Scan for the cell matching the given text and deliver its (X, Y) coordinate at center. 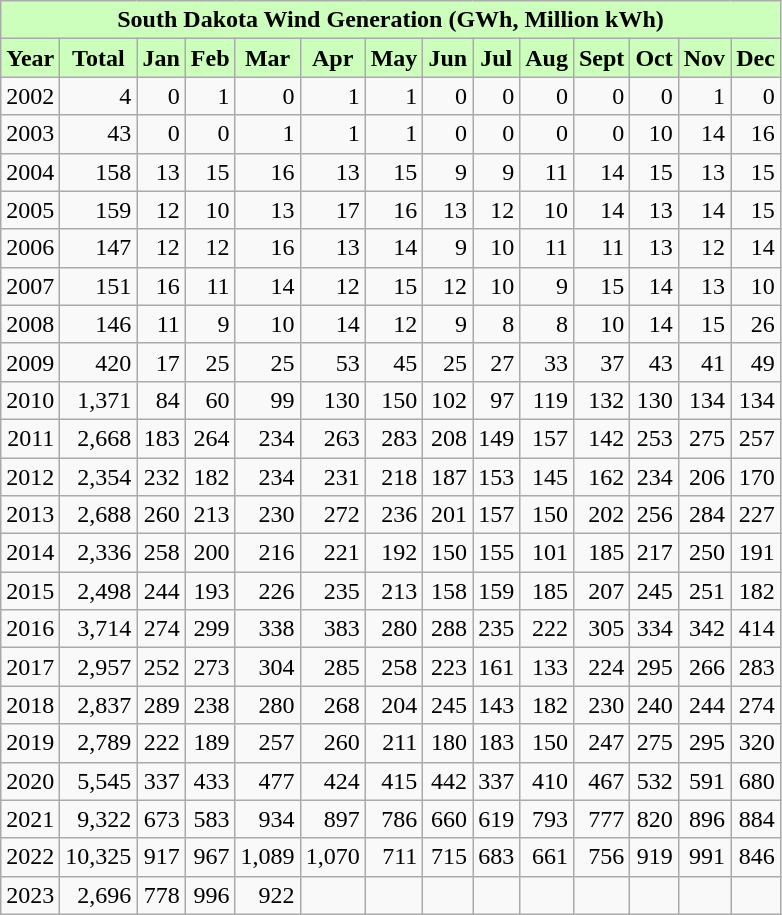
238 (210, 705)
216 (268, 553)
226 (268, 591)
26 (756, 324)
Dec (756, 58)
251 (704, 591)
922 (268, 895)
253 (654, 438)
1,371 (98, 400)
415 (394, 781)
777 (601, 819)
Jun (448, 58)
Nov (704, 58)
661 (547, 857)
896 (704, 819)
793 (547, 819)
Jul (496, 58)
383 (332, 629)
1,089 (268, 857)
2,668 (98, 438)
917 (161, 857)
2002 (30, 96)
155 (496, 553)
143 (496, 705)
207 (601, 591)
2021 (30, 819)
2,498 (98, 591)
680 (756, 781)
268 (332, 705)
161 (496, 667)
2007 (30, 286)
2012 (30, 477)
Aug (547, 58)
221 (332, 553)
820 (654, 819)
153 (496, 477)
285 (332, 667)
Total (98, 58)
231 (332, 477)
2003 (30, 134)
2019 (30, 743)
673 (161, 819)
149 (496, 438)
320 (756, 743)
217 (654, 553)
778 (161, 895)
132 (601, 400)
919 (654, 857)
264 (210, 438)
410 (547, 781)
288 (448, 629)
119 (547, 400)
223 (448, 667)
477 (268, 781)
33 (547, 362)
2,688 (98, 515)
Feb (210, 58)
2011 (30, 438)
145 (547, 477)
272 (332, 515)
101 (547, 553)
227 (756, 515)
Year (30, 58)
84 (161, 400)
2009 (30, 362)
2005 (30, 210)
Apr (332, 58)
201 (448, 515)
218 (394, 477)
2014 (30, 553)
256 (654, 515)
2,789 (98, 743)
424 (332, 781)
45 (394, 362)
2022 (30, 857)
162 (601, 477)
660 (448, 819)
2006 (30, 248)
180 (448, 743)
934 (268, 819)
967 (210, 857)
3,714 (98, 629)
142 (601, 438)
99 (268, 400)
715 (448, 857)
334 (654, 629)
420 (98, 362)
304 (268, 667)
240 (654, 705)
532 (654, 781)
97 (496, 400)
9,322 (98, 819)
442 (448, 781)
211 (394, 743)
2016 (30, 629)
250 (704, 553)
273 (210, 667)
756 (601, 857)
846 (756, 857)
208 (448, 438)
151 (98, 286)
2004 (30, 172)
2023 (30, 895)
342 (704, 629)
2015 (30, 591)
49 (756, 362)
2010 (30, 400)
236 (394, 515)
884 (756, 819)
284 (704, 515)
May (394, 58)
786 (394, 819)
191 (756, 553)
252 (161, 667)
206 (704, 477)
146 (98, 324)
4 (98, 96)
224 (601, 667)
266 (704, 667)
2,837 (98, 705)
619 (496, 819)
187 (448, 477)
2018 (30, 705)
289 (161, 705)
591 (704, 781)
27 (496, 362)
247 (601, 743)
Jan (161, 58)
2008 (30, 324)
133 (547, 667)
305 (601, 629)
897 (332, 819)
200 (210, 553)
5,545 (98, 781)
102 (448, 400)
1,070 (332, 857)
2,957 (98, 667)
433 (210, 781)
2020 (30, 781)
60 (210, 400)
299 (210, 629)
10,325 (98, 857)
2,336 (98, 553)
202 (601, 515)
192 (394, 553)
683 (496, 857)
338 (268, 629)
263 (332, 438)
41 (704, 362)
2017 (30, 667)
232 (161, 477)
204 (394, 705)
53 (332, 362)
170 (756, 477)
467 (601, 781)
37 (601, 362)
South Dakota Wind Generation (GWh, Million kWh) (391, 20)
996 (210, 895)
2013 (30, 515)
2,354 (98, 477)
Mar (268, 58)
189 (210, 743)
Oct (654, 58)
583 (210, 819)
147 (98, 248)
193 (210, 591)
991 (704, 857)
Sept (601, 58)
711 (394, 857)
2,696 (98, 895)
414 (756, 629)
